Identify which cell holds the provided text, then report its [X, Y] central coordinate. 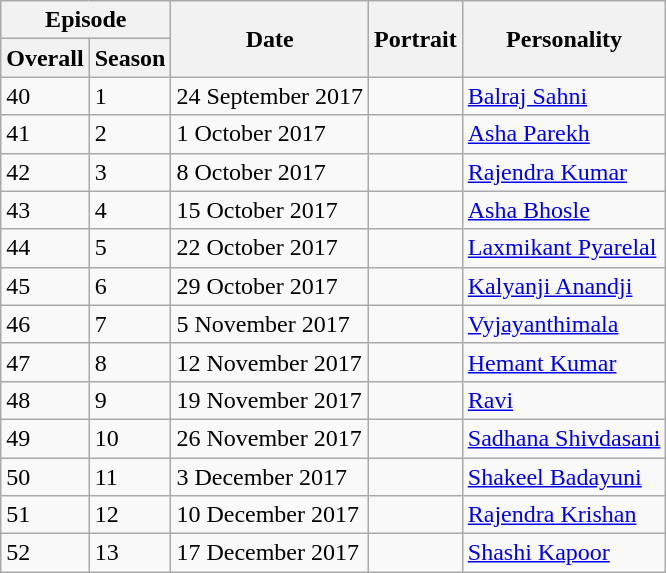
13 [130, 553]
Kalyanji Anandji [564, 286]
Portrait [416, 39]
1 [130, 96]
24 September 2017 [270, 96]
9 [130, 400]
Hemant Kumar [564, 362]
44 [45, 248]
51 [45, 515]
3 [130, 172]
12 November 2017 [270, 362]
7 [130, 324]
10 December 2017 [270, 515]
6 [130, 286]
5 [130, 248]
2 [130, 134]
8 October 2017 [270, 172]
43 [45, 210]
11 [130, 477]
40 [45, 96]
Overall [45, 58]
Season [130, 58]
Ravi [564, 400]
1 October 2017 [270, 134]
3 December 2017 [270, 477]
42 [45, 172]
48 [45, 400]
26 November 2017 [270, 438]
49 [45, 438]
Shashi Kapoor [564, 553]
45 [45, 286]
Asha Bhosle [564, 210]
Vyjayanthimala [564, 324]
5 November 2017 [270, 324]
29 October 2017 [270, 286]
17 December 2017 [270, 553]
47 [45, 362]
Shakeel Badayuni [564, 477]
12 [130, 515]
Asha Parekh [564, 134]
4 [130, 210]
Personality [564, 39]
46 [45, 324]
52 [45, 553]
Rajendra Krishan [564, 515]
50 [45, 477]
Sadhana Shivdasani [564, 438]
Rajendra Kumar [564, 172]
8 [130, 362]
41 [45, 134]
Episode [86, 20]
15 October 2017 [270, 210]
Laxmikant Pyarelal [564, 248]
22 October 2017 [270, 248]
Date [270, 39]
19 November 2017 [270, 400]
10 [130, 438]
Balraj Sahni [564, 96]
